Locate the cell with the specified text and output its [x, y] center coordinate. 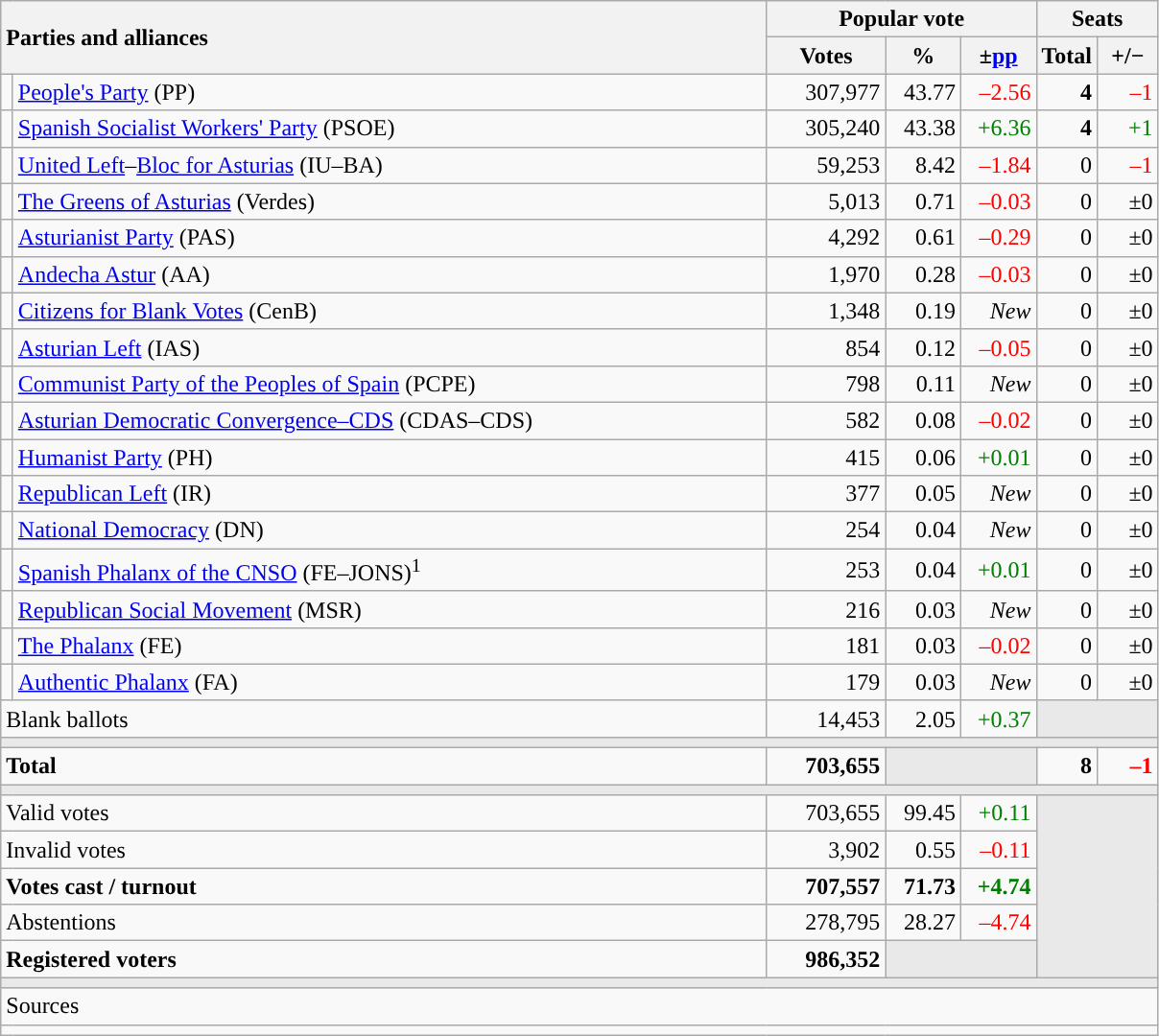
Blank ballots [384, 718]
28.27 [923, 923]
±pp [998, 56]
Citizens for Blank Votes (CenB) [390, 311]
798 [826, 384]
0.19 [923, 311]
8 [1067, 766]
Registered voters [384, 959]
The Greens of Asturias (Verdes) [390, 201]
National Democracy (DN) [390, 530]
People's Party (PP) [390, 92]
1,348 [826, 311]
0.08 [923, 420]
+0.37 [998, 718]
43.38 [923, 129]
14,453 [826, 718]
179 [826, 682]
5,013 [826, 201]
305,240 [826, 129]
Invalid votes [384, 850]
Valid votes [384, 813]
+0.11 [998, 813]
+6.36 [998, 129]
0.11 [923, 384]
986,352 [826, 959]
Republican Left (IR) [390, 494]
1,970 [826, 274]
The Phalanx (FE) [390, 646]
43.77 [923, 92]
Votes cast / turnout [384, 886]
Authentic Phalanx (FA) [390, 682]
+/− [1128, 56]
Asturianist Party (PAS) [390, 238]
Andecha Astur (AA) [390, 274]
–1.84 [998, 165]
71.73 [923, 886]
Abstentions [384, 923]
Communist Party of the Peoples of Spain (PCPE) [390, 384]
307,977 [826, 92]
278,795 [826, 923]
377 [826, 494]
4,292 [826, 238]
Spanish Phalanx of the CNSO (FE–JONS)1 [390, 570]
–4.74 [998, 923]
0.28 [923, 274]
United Left–Bloc for Asturias (IU–BA) [390, 165]
–0.29 [998, 238]
254 [826, 530]
59,253 [826, 165]
Popular vote [902, 19]
Republican Social Movement (MSR) [390, 609]
Votes [826, 56]
–2.56 [998, 92]
707,557 [826, 886]
582 [826, 420]
2.05 [923, 718]
–0.11 [998, 850]
216 [826, 609]
Sources [579, 1006]
Humanist Party (PH) [390, 458]
Seats [1098, 19]
Asturian Democratic Convergence–CDS (CDAS–CDS) [390, 420]
0.61 [923, 238]
253 [826, 570]
% [923, 56]
Asturian Left (IAS) [390, 347]
99.45 [923, 813]
+4.74 [998, 886]
–0.05 [998, 347]
Parties and alliances [384, 37]
0.05 [923, 494]
0.55 [923, 850]
8.42 [923, 165]
0.06 [923, 458]
3,902 [826, 850]
0.12 [923, 347]
854 [826, 347]
415 [826, 458]
0.71 [923, 201]
181 [826, 646]
Spanish Socialist Workers' Party (PSOE) [390, 129]
+1 [1128, 129]
